Search for the cell housing the specified text and yield its (x, y) center coordinate. 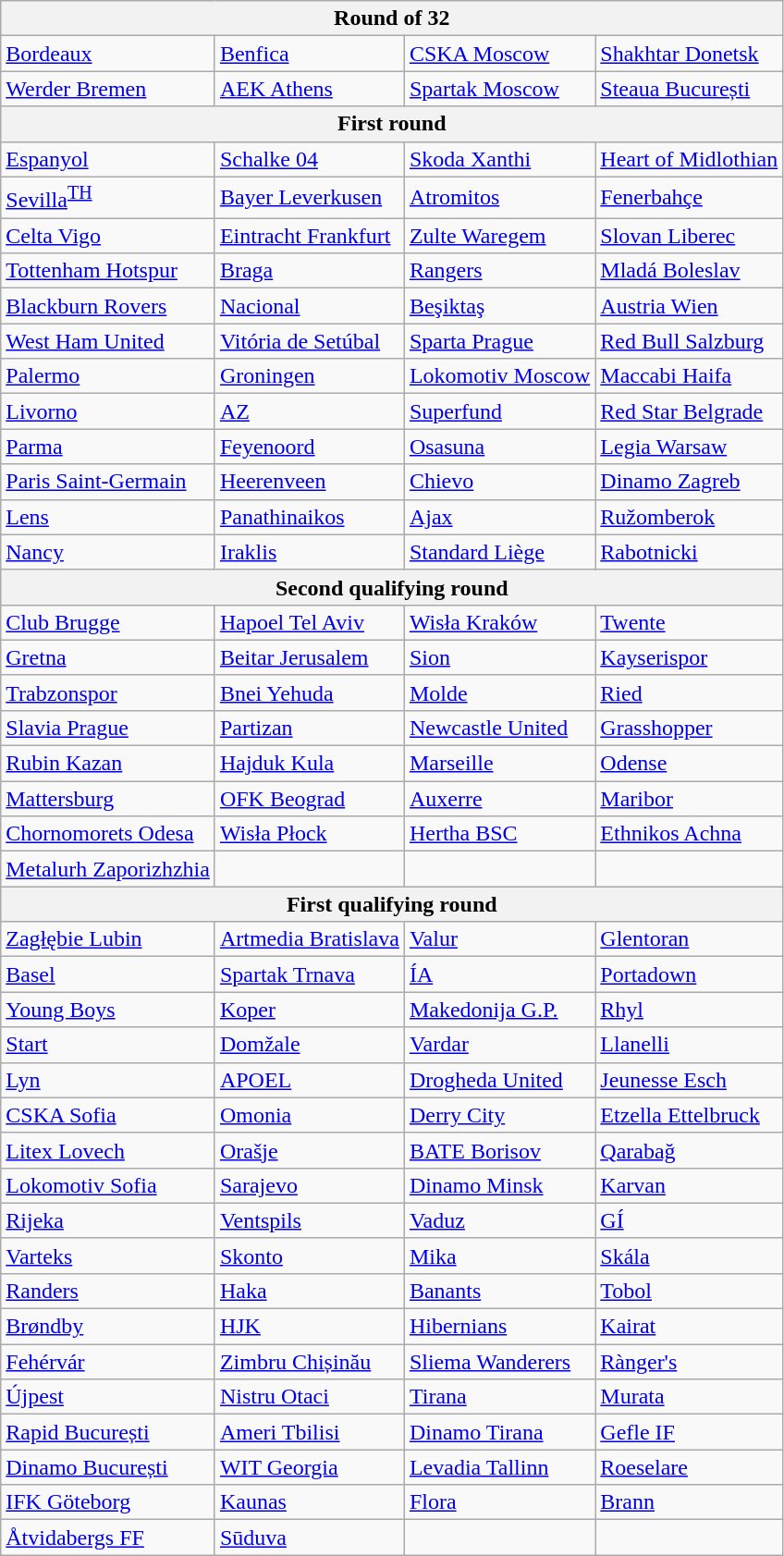
Dinamo Minsk (499, 1185)
Second qualifying round (392, 587)
Lens (108, 517)
Tobol (690, 1291)
AEK Athens (309, 89)
AZ (309, 411)
Twente (690, 622)
Panathinaikos (309, 517)
Mika (499, 1256)
Újpest (108, 1397)
Red Star Belgrade (690, 411)
CSKA Sofia (108, 1115)
Koper (309, 1010)
Åtvidabergs FF (108, 1538)
Nistru Otaci (309, 1397)
Zimbru Chișinău (309, 1362)
Karvan (690, 1185)
Newcastle United (499, 728)
Zulte Waregem (499, 236)
Livorno (108, 411)
BATE Borisov (499, 1150)
Nacional (309, 306)
Orašje (309, 1150)
GÍ (690, 1220)
Eintracht Frankfurt (309, 236)
Kaunas (309, 1502)
Grasshopper (690, 728)
Llanelli (690, 1045)
Ružomberok (690, 517)
HJK (309, 1327)
Sliema Wanderers (499, 1362)
Mattersburg (108, 799)
Rhyl (690, 1010)
Rànger's (690, 1362)
Zagłębie Lubin (108, 939)
Feyenoord (309, 447)
Ventspils (309, 1220)
Randers (108, 1291)
Hapoel Tel Aviv (309, 622)
Banants (499, 1291)
Bnei Yehuda (309, 692)
Molde (499, 692)
Lokomotiv Moscow (499, 376)
Glentoran (690, 939)
Valur (499, 939)
SevillaTH (108, 198)
Slavia Prague (108, 728)
Skonto (309, 1256)
Maccabi Haifa (690, 376)
First round (392, 124)
Espanyol (108, 159)
Paris Saint-Germain (108, 482)
WIT Georgia (309, 1467)
Ajax (499, 517)
Sparta Prague (499, 341)
Shakhtar Donetsk (690, 54)
Braga (309, 271)
Artmedia Bratislava (309, 939)
Hertha BSC (499, 834)
Trabzonspor (108, 692)
Start (108, 1045)
Domžale (309, 1045)
Superfund (499, 411)
Vardar (499, 1045)
Sarajevo (309, 1185)
Dinamo Zagreb (690, 482)
Maribor (690, 799)
Litex Lovech (108, 1150)
Parma (108, 447)
Iraklis (309, 552)
Dinamo Tirana (499, 1432)
Round of 32 (392, 18)
OFK Beograd (309, 799)
Werder Bremen (108, 89)
Fehérvár (108, 1362)
Dinamo București (108, 1467)
Chornomorets Odesa (108, 834)
Auxerre (499, 799)
Gretna (108, 657)
Tottenham Hotspur (108, 271)
IFK Göteborg (108, 1502)
Drogheda United (499, 1080)
Mladá Boleslav (690, 271)
Rubin Kazan (108, 764)
Blackburn Rovers (108, 306)
First qualifying round (392, 904)
Steaua București (690, 89)
Fenerbahçe (690, 198)
Vaduz (499, 1220)
Kayserispor (690, 657)
Levadia Tallinn (499, 1467)
Marseille (499, 764)
Flora (499, 1502)
CSKA Moscow (499, 54)
Atromitos (499, 198)
Murata (690, 1397)
Brann (690, 1502)
Portadown (690, 974)
Haka (309, 1291)
Makedonija G.P. (499, 1010)
Spartak Moscow (499, 89)
Hibernians (499, 1327)
Kairat (690, 1327)
Bayer Leverkusen (309, 198)
Young Boys (108, 1010)
Heart of Midlothian (690, 159)
Rabotnicki (690, 552)
Roeselare (690, 1467)
Lyn (108, 1080)
Omonia (309, 1115)
Gefle IF (690, 1432)
Red Bull Salzburg (690, 341)
Derry City (499, 1115)
West Ham United (108, 341)
Standard Liège (499, 552)
Sion (499, 657)
Slovan Liberec (690, 236)
Rangers (499, 271)
Osasuna (499, 447)
Bordeaux (108, 54)
Benfica (309, 54)
Lokomotiv Sofia (108, 1185)
Wisła Płock (309, 834)
Ried (690, 692)
Metalurh Zaporizhzhia (108, 869)
Basel (108, 974)
Chievo (499, 482)
Tirana (499, 1397)
Wisła Kraków (499, 622)
Palermo (108, 376)
Etzella Ettelbruck (690, 1115)
Ameri Tbilisi (309, 1432)
Rapid București (108, 1432)
Legia Warsaw (690, 447)
Varteks (108, 1256)
Heerenveen (309, 482)
Beitar Jerusalem (309, 657)
Hajduk Kula (309, 764)
ÍA (499, 974)
Rijeka (108, 1220)
Ethnikos Achna (690, 834)
Sūduva (309, 1538)
Beşiktaş (499, 306)
Club Brugge (108, 622)
Partizan (309, 728)
Jeunesse Esch (690, 1080)
Celta Vigo (108, 236)
Skoda Xanthi (499, 159)
Spartak Trnava (309, 974)
Austria Wien (690, 306)
Skála (690, 1256)
Brøndby (108, 1327)
Groningen (309, 376)
APOEL (309, 1080)
Vitória de Setúbal (309, 341)
Odense (690, 764)
Nancy (108, 552)
Schalke 04 (309, 159)
Qarabağ (690, 1150)
